Return the (x, y) coordinate for the center point of the cell that contains the specified text.  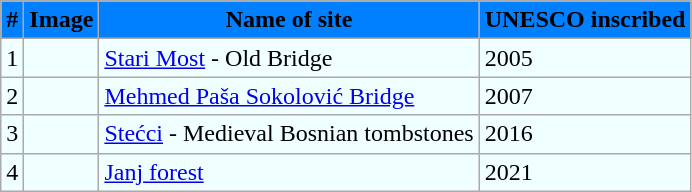
2005 (585, 58)
UNESCO inscribed (585, 20)
Mehmed Paša Sokolović Bridge (289, 96)
# (12, 20)
Image (62, 20)
2 (12, 96)
Stari Most - Old Bridge (289, 58)
4 (12, 172)
1 (12, 58)
2016 (585, 134)
Name of site (289, 20)
2007 (585, 96)
Janj forest (289, 172)
Stećci - Medieval Bosnian tombstones (289, 134)
2021 (585, 172)
3 (12, 134)
